Search for the cell housing the specified text and yield its [X, Y] center coordinate. 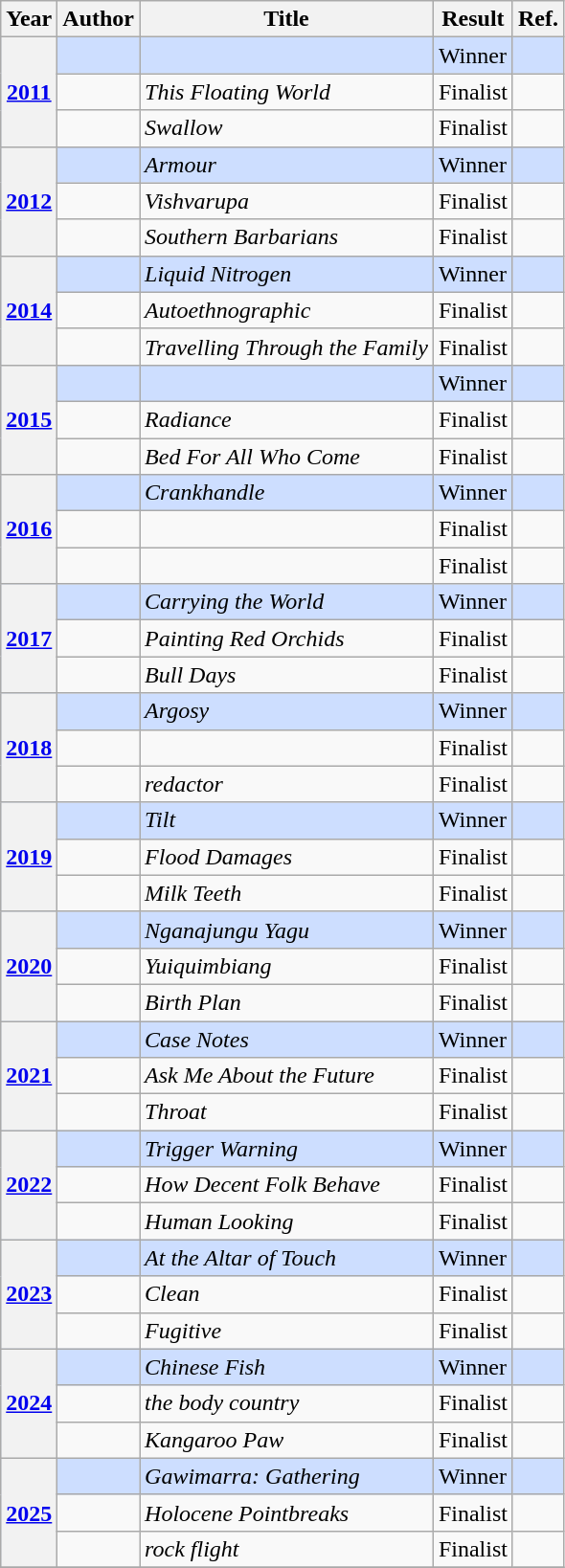
2012 [29, 201]
Throat [287, 1112]
2015 [29, 419]
At the Altar of Touch [287, 1258]
Radiance [287, 419]
Autoethnographic [287, 310]
How Decent Folk Behave [287, 1185]
Travelling Through the Family [287, 347]
Milk Teeth [287, 893]
2016 [29, 529]
Painting Red Orchids [287, 638]
Ref. [538, 19]
Southern Barbarians [287, 237]
Ask Me About the Future [287, 1076]
Vishvarupa [287, 201]
Title [287, 19]
2025 [29, 1512]
2022 [29, 1185]
Bull Days [287, 675]
Kangaroo Paw [287, 1440]
Carrying the World [287, 602]
2021 [29, 1075]
Nganajungu Yagu [287, 930]
Bed For All Who Come [287, 457]
2011 [29, 92]
Case Notes [287, 1039]
Crankhandle [287, 493]
2024 [29, 1403]
Year [29, 19]
Birth Plan [287, 1002]
redactor [287, 784]
Human Looking [287, 1221]
Yuiquimbiang [287, 966]
Gawimarra: Gathering [287, 1476]
2018 [29, 748]
Author [99, 19]
This Floating World [287, 92]
Holocene Pointbreaks [287, 1512]
Swallow [287, 128]
Chinese Fish [287, 1367]
2023 [29, 1294]
2019 [29, 857]
2017 [29, 638]
Argosy [287, 711]
Clean [287, 1294]
the body country [287, 1403]
Trigger Warning [287, 1149]
Liquid Nitrogen [287, 274]
Tilt [287, 820]
Result [473, 19]
2014 [29, 310]
Armour [287, 165]
rock flight [287, 1549]
Flood Damages [287, 857]
2020 [29, 966]
Fugitive [287, 1331]
